Determine the [x, y] coordinate at the center of the cell enclosing the given text.  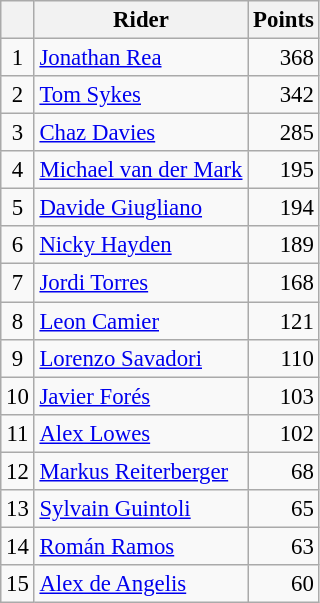
2 [18, 95]
Points [284, 20]
Jordi Torres [141, 283]
368 [284, 58]
10 [18, 396]
168 [284, 283]
195 [284, 170]
63 [284, 546]
Román Ramos [141, 546]
68 [284, 471]
65 [284, 509]
14 [18, 546]
Lorenzo Savadori [141, 358]
Jonathan Rea [141, 58]
102 [284, 433]
9 [18, 358]
15 [18, 584]
Chaz Davies [141, 133]
6 [18, 245]
8 [18, 321]
7 [18, 283]
110 [284, 358]
Davide Giugliano [141, 208]
12 [18, 471]
Markus Reiterberger [141, 471]
121 [284, 321]
194 [284, 208]
Rider [141, 20]
Tom Sykes [141, 95]
Alex de Angelis [141, 584]
189 [284, 245]
4 [18, 170]
60 [284, 584]
3 [18, 133]
13 [18, 509]
Nicky Hayden [141, 245]
Alex Lowes [141, 433]
5 [18, 208]
Michael van der Mark [141, 170]
Leon Camier [141, 321]
1 [18, 58]
342 [284, 95]
Sylvain Guintoli [141, 509]
103 [284, 396]
11 [18, 433]
Javier Forés [141, 396]
285 [284, 133]
